Return [x, y] of the center of cell containing provided text 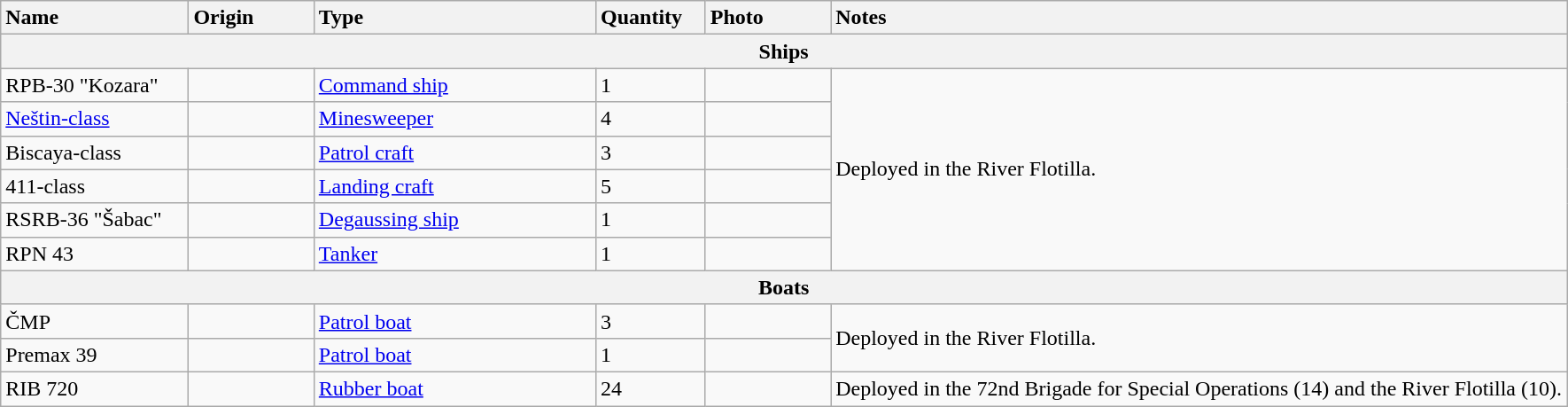
RPB-30 "Kozara" [95, 85]
Neštin-class [95, 119]
Degaussing ship [454, 220]
Minesweeper [454, 119]
Notes [1199, 18]
Landing craft [454, 186]
5 [650, 186]
RPN 43 [95, 254]
Premax 39 [95, 355]
Tanker [454, 254]
Ships [784, 51]
Quantity [650, 18]
24 [650, 388]
RSRB-36 "Šabac" [95, 220]
Boats [784, 287]
Photo [767, 18]
Name [95, 18]
411-class [95, 186]
Deployed in the 72nd Brigade for Special Operations (14) and the River Flotilla (10). [1199, 388]
ČMP [95, 321]
Rubber boat [454, 388]
Origin [252, 18]
Biscaya-class [95, 153]
RIB 720 [95, 388]
Type [454, 18]
Patrol craft [454, 153]
4 [650, 119]
Command ship [454, 85]
